Return (x, y) of the center of cell containing provided text 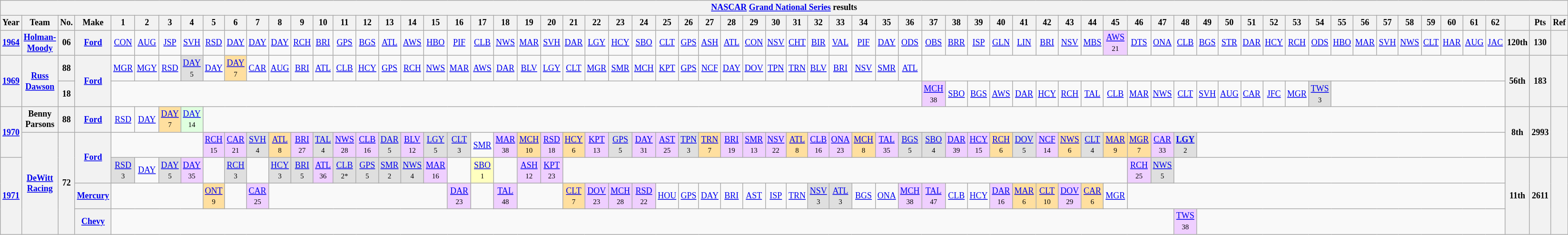
CAR33 (1162, 145)
CLT7 (574, 196)
120th (1518, 43)
JSP (170, 43)
CAR21 (236, 145)
37 (934, 23)
48 (1185, 23)
HCY3 (280, 170)
1 (123, 23)
HCY6 (574, 145)
BRI27 (302, 145)
DAY31 (644, 145)
11th (1518, 196)
DOV (754, 69)
Year (11, 23)
CLT3 (459, 145)
25 (667, 23)
34 (864, 23)
1964 (11, 43)
30 (776, 23)
DTS (1139, 43)
DAR23 (459, 196)
DAR5 (389, 145)
36 (910, 23)
TWS38 (1185, 222)
Ref (1559, 23)
BRI5 (302, 170)
HOU (667, 196)
50 (1229, 23)
46 (1139, 23)
ATL36 (323, 170)
AST25 (667, 145)
1969 (11, 81)
15 (436, 23)
TAL35 (887, 145)
SBO4 (934, 145)
BRI19 (731, 145)
59 (1430, 23)
28 (731, 23)
5 (214, 23)
BGS5 (910, 145)
7 (257, 23)
58 (1410, 23)
BIR (819, 43)
TAL4 (323, 145)
53 (1297, 23)
NSV3 (819, 196)
MAR16 (436, 170)
33 (840, 23)
45 (1115, 23)
CLT4 (1093, 145)
72 (67, 184)
19 (529, 23)
56 (1365, 23)
47 (1162, 23)
56th (1518, 81)
49 (1208, 23)
RCH15 (214, 145)
4 (192, 23)
TAL (1093, 94)
21 (574, 23)
KPT23 (552, 170)
LIN (1024, 43)
DOV23 (597, 196)
8 (280, 23)
KPT13 (597, 145)
LGY5 (436, 145)
20 (552, 23)
6 (236, 23)
HCY15 (978, 145)
VAL (840, 43)
62 (1495, 23)
TPN3 (689, 145)
38 (957, 23)
TRN7 (710, 145)
29 (754, 23)
2 (147, 23)
CLB2* (345, 170)
130 (1540, 43)
41 (1024, 23)
RSD18 (552, 145)
SVH4 (257, 145)
2611 (1540, 196)
Benny Parsons (40, 119)
DeWitt Racing (40, 184)
Holman-Moody (40, 43)
LGY2 (1185, 145)
AWS21 (1115, 43)
NWS4 (412, 170)
MGR7 (1139, 145)
MBS (1093, 43)
DAY35 (192, 170)
NASCAR Grand National Series results (784, 8)
TPN (776, 69)
STR (1229, 43)
GLN (1001, 43)
24 (644, 23)
RCH25 (1139, 170)
BLV12 (412, 145)
Pts (1540, 23)
CAR25 (257, 196)
MCH8 (864, 145)
NWS6 (1070, 145)
Russ Dawson (40, 81)
NCF (710, 69)
BRR (957, 43)
DAR16 (1001, 196)
8th (1518, 132)
60 (1452, 23)
RSD3 (123, 170)
DOV29 (1070, 196)
HAR (1452, 43)
RCH6 (1001, 145)
CHT (798, 43)
TAL47 (934, 196)
52 (1274, 23)
NSV22 (776, 145)
NWS5 (1162, 170)
Make (93, 23)
9 (302, 23)
ONT9 (214, 196)
MCH (644, 69)
DAY14 (192, 119)
1970 (11, 132)
MAR9 (1115, 145)
MCH10 (529, 145)
RCH3 (236, 170)
61 (1474, 23)
35 (887, 23)
55 (1342, 23)
SMR2 (389, 170)
MCH28 (621, 196)
SBO1 (483, 170)
SMR13 (754, 145)
1971 (11, 196)
Mercury (93, 196)
TWS3 (1320, 94)
MAR38 (505, 145)
2993 (1540, 132)
JFC (1274, 94)
CAR6 (1093, 196)
ASH (710, 43)
MGY (147, 69)
DOV5 (1024, 145)
NWS28 (345, 145)
NCF14 (1047, 145)
Team (40, 23)
13 (389, 23)
51 (1252, 23)
16 (459, 23)
57 (1388, 23)
10 (323, 23)
40 (1001, 23)
32 (819, 23)
CLT10 (1047, 196)
MAR6 (1024, 196)
14 (412, 23)
3 (170, 23)
TAL48 (505, 196)
RSD22 (644, 196)
12 (367, 23)
26 (689, 23)
ONA23 (840, 145)
11 (345, 23)
ATL3 (840, 196)
31 (798, 23)
KPT (667, 69)
OBS (934, 43)
Chevy (93, 222)
ASH12 (529, 170)
AST (754, 196)
39 (978, 23)
06 (67, 43)
183 (1540, 81)
JAC (1495, 43)
DAR39 (957, 145)
23 (621, 23)
42 (1047, 23)
27 (710, 23)
43 (1070, 23)
22 (597, 23)
17 (483, 23)
54 (1320, 23)
44 (1093, 23)
No. (67, 23)
